Return the [X, Y] coordinate for the center point of the cell that contains the specified text.  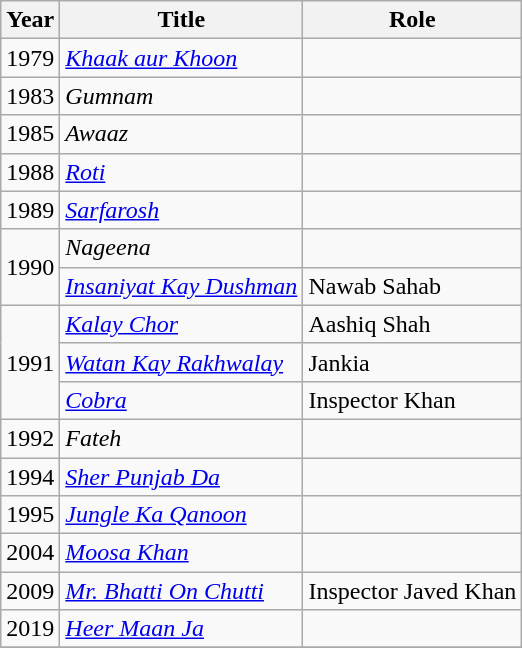
Mr. Bhatti On Chutti [182, 591]
1989 [30, 210]
Nageena [182, 248]
Insaniyat Kay Dushman [182, 286]
2019 [30, 629]
Nawab Sahab [412, 286]
1994 [30, 477]
2009 [30, 591]
Heer Maan Ja [182, 629]
1988 [30, 172]
1983 [30, 96]
Sher Punjab Da [182, 477]
Year [30, 20]
Title [182, 20]
Sarfarosh [182, 210]
Inspector Khan [412, 400]
Fateh [182, 438]
Jungle Ka Qanoon [182, 515]
Gumnam [182, 96]
1990 [30, 267]
1995 [30, 515]
Awaaz [182, 134]
Inspector Javed Khan [412, 591]
Watan Kay Rakhwalay [182, 362]
Jankia [412, 362]
Aashiq Shah [412, 324]
Moosa Khan [182, 553]
1992 [30, 438]
Roti [182, 172]
1985 [30, 134]
1979 [30, 58]
Cobra [182, 400]
Role [412, 20]
2004 [30, 553]
Kalay Chor [182, 324]
Khaak aur Khoon [182, 58]
1991 [30, 362]
